From the cell containing the given text, extract its center point as [X, Y] coordinate. 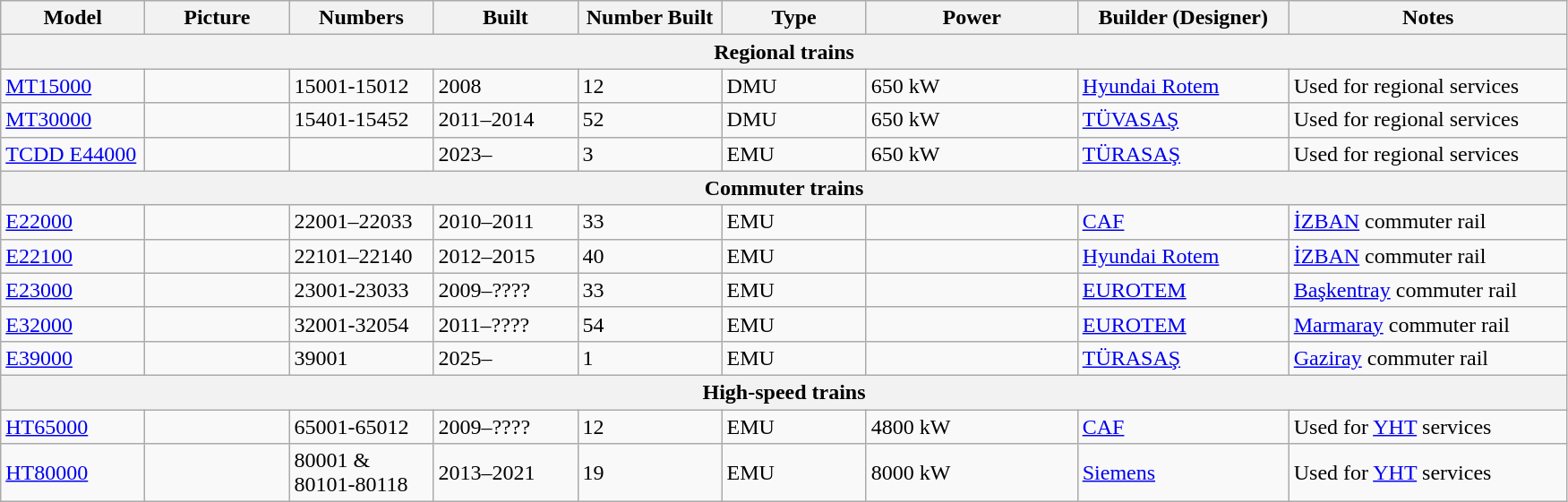
MT30000 [73, 120]
2023– [505, 154]
32001-32054 [362, 324]
15001-15012 [362, 86]
39001 [362, 358]
Number Built [650, 18]
HT80000 [73, 472]
54 [650, 324]
Commuter trains [784, 188]
Model [73, 18]
TCDD E44000 [73, 154]
2025– [505, 358]
E22100 [73, 256]
2011–2014 [505, 120]
Type [793, 18]
1 [650, 358]
Siemens [1183, 472]
2011–???? [505, 324]
40 [650, 256]
19 [650, 472]
23001-23033 [362, 290]
Regional trains [784, 52]
22001–22033 [362, 222]
Başkentray commuter rail [1427, 290]
Numbers [362, 18]
8000 kW [972, 472]
15401-15452 [362, 120]
Picture [217, 18]
E32000 [73, 324]
E22000 [73, 222]
80001 & 80101-80118 [362, 472]
2008 [505, 86]
High-speed trains [784, 392]
E39000 [73, 358]
Built [505, 18]
22101–22140 [362, 256]
52 [650, 120]
Builder (Designer) [1183, 18]
MT15000 [73, 86]
Gaziray commuter rail [1427, 358]
2012–2015 [505, 256]
4800 kW [972, 427]
3 [650, 154]
2010–2011 [505, 222]
2013–2021 [505, 472]
TÜVASAŞ [1183, 120]
65001-65012 [362, 427]
Power [972, 18]
Notes [1427, 18]
E23000 [73, 290]
Marmaray commuter rail [1427, 324]
HT65000 [73, 427]
